Capture the cell that displays the provided text and extract its [X, Y] central coordinate. 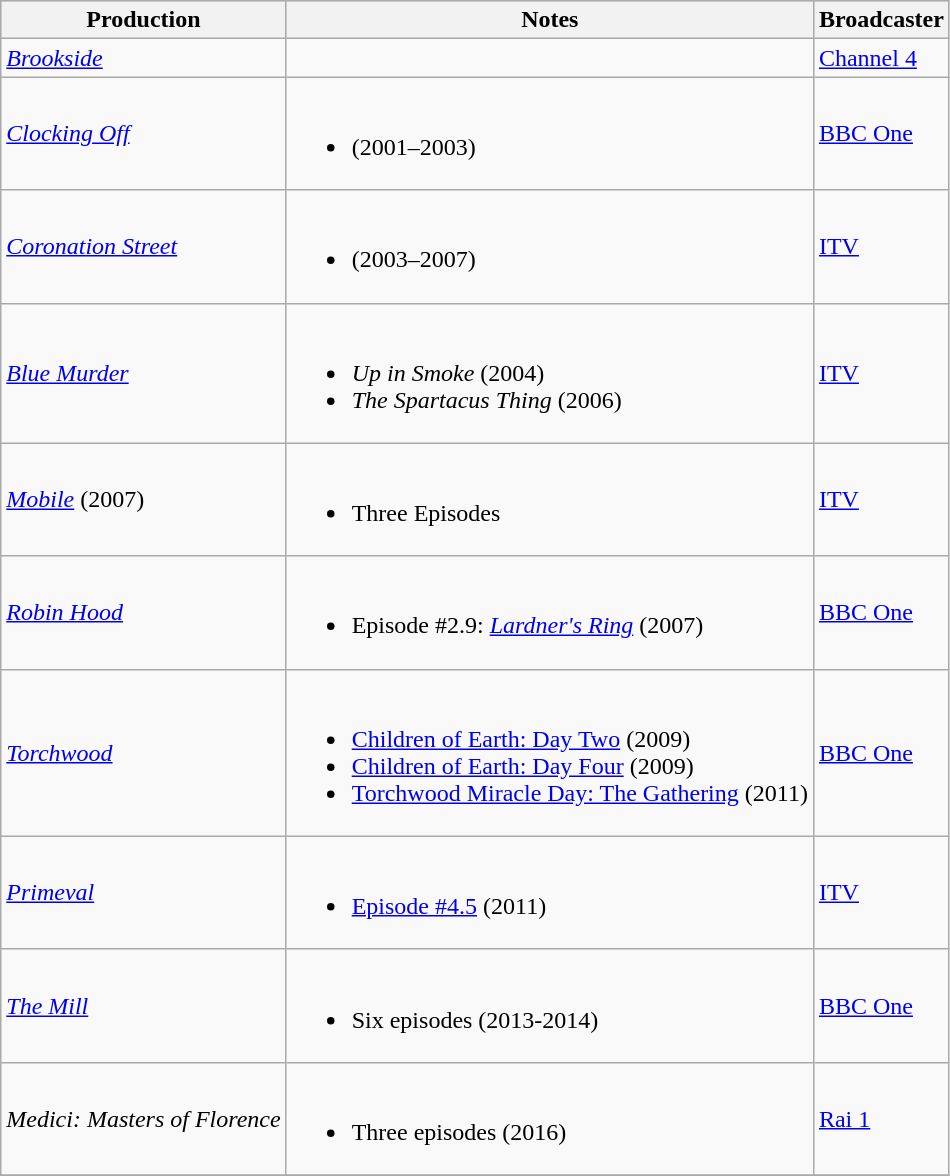
(2001–2003) [550, 134]
Coronation Street [144, 246]
Six episodes (2013-2014) [550, 1006]
Episode #4.5 (2011) [550, 892]
The Mill [144, 1006]
Primeval [144, 892]
Blue Murder [144, 373]
Mobile (2007) [144, 500]
Rai 1 [881, 1118]
Clocking Off [144, 134]
Brookside [144, 58]
Episode #2.9: Lardner's Ring (2007) [550, 612]
Children of Earth: Day Two (2009)Children of Earth: Day Four (2009)Torchwood Miracle Day: The Gathering (2011) [550, 752]
Channel 4 [881, 58]
Robin Hood [144, 612]
(2003–2007) [550, 246]
Three episodes (2016) [550, 1118]
Torchwood [144, 752]
Broadcaster [881, 20]
Three Episodes [550, 500]
Production [144, 20]
Medici: Masters of Florence [144, 1118]
Up in Smoke (2004)The Spartacus Thing (2006) [550, 373]
Notes [550, 20]
